Find where the given text appears and provide that cell's center as (X, Y) coordinate. 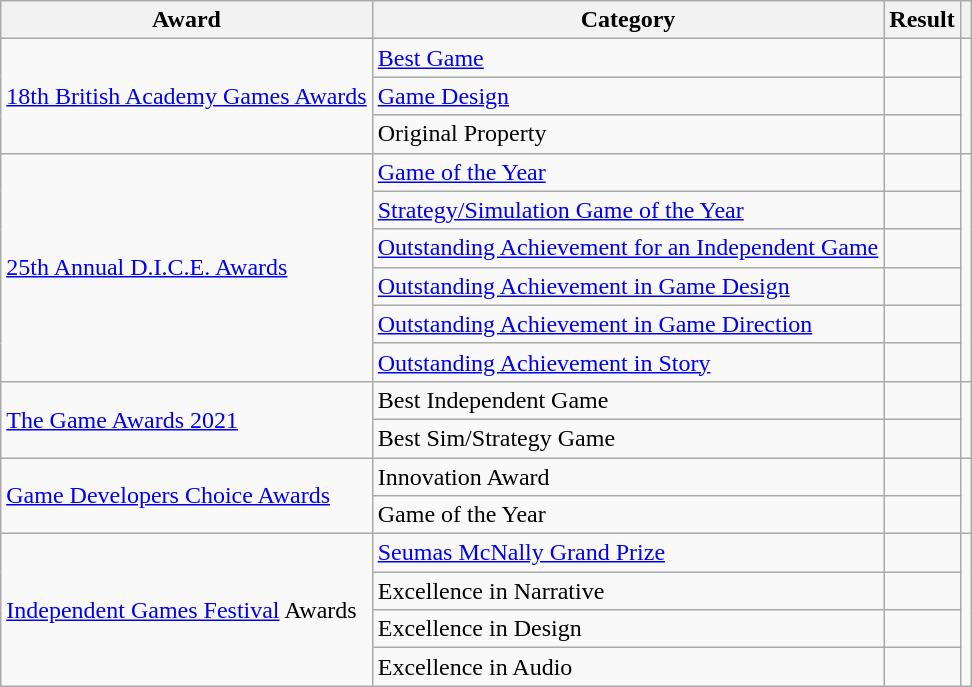
Excellence in Narrative (628, 591)
Excellence in Design (628, 629)
Best Sim/Strategy Game (628, 438)
Outstanding Achievement for an Independent Game (628, 248)
Game Developers Choice Awards (186, 496)
Outstanding Achievement in Game Design (628, 286)
Best Game (628, 58)
Result (922, 20)
Strategy/Simulation Game of the Year (628, 210)
Original Property (628, 134)
Game Design (628, 96)
Seumas McNally Grand Prize (628, 553)
25th Annual D.I.C.E. Awards (186, 267)
Best Independent Game (628, 400)
Category (628, 20)
The Game Awards 2021 (186, 419)
Outstanding Achievement in Game Direction (628, 324)
Excellence in Audio (628, 667)
Award (186, 20)
Outstanding Achievement in Story (628, 362)
Independent Games Festival Awards (186, 610)
Innovation Award (628, 477)
18th British Academy Games Awards (186, 96)
